Capture the cell that displays the provided text and extract its [X, Y] central coordinate. 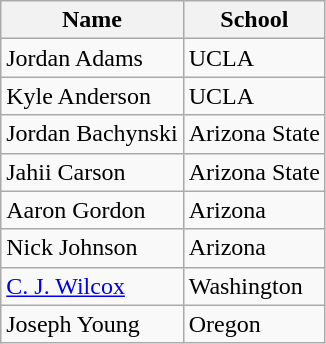
Jordan Adams [92, 58]
Jahii Carson [92, 172]
Jordan Bachynski [92, 134]
Nick Johnson [92, 248]
Aaron Gordon [92, 210]
Joseph Young [92, 324]
Name [92, 20]
Oregon [254, 324]
Washington [254, 286]
School [254, 20]
Kyle Anderson [92, 96]
C. J. Wilcox [92, 286]
